Return the [x, y] coordinate for the center point of the cell that contains the specified text.  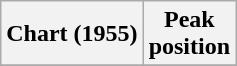
Chart (1955) [72, 34]
Peakposition [189, 34]
